Find where the given text appears and provide that cell's center as [x, y] coordinate. 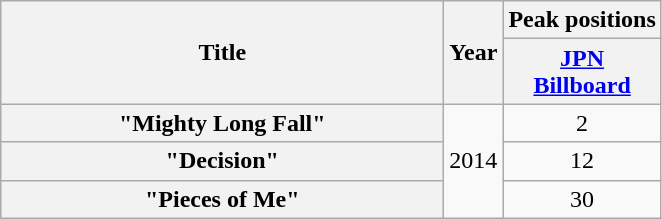
"Pieces of Me" [222, 199]
Title [222, 52]
12 [582, 161]
"Mighty Long Fall" [222, 123]
Year [474, 52]
"Decision" [222, 161]
JPNBillboard [582, 72]
2 [582, 123]
Peak positions [582, 20]
2014 [474, 161]
30 [582, 199]
